Output the (x, y) coordinate of the center of the cell containing the given text.  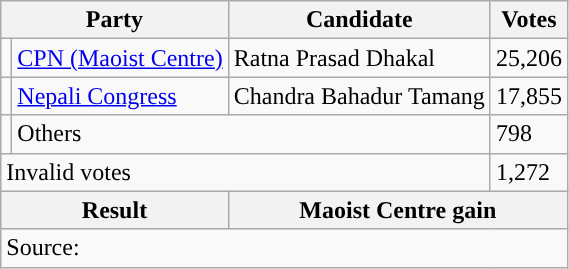
Chandra Bahadur Tamang (359, 96)
Invalid votes (246, 172)
Others (252, 134)
Source: (284, 248)
Candidate (359, 20)
Nepali Congress (120, 96)
Ratna Prasad Dhakal (359, 58)
17,855 (528, 96)
Votes (528, 20)
Party (114, 20)
1,272 (528, 172)
25,206 (528, 58)
Maoist Centre gain (398, 210)
CPN (Maoist Centre) (120, 58)
798 (528, 134)
Result (114, 210)
